Capture the cell that displays the provided text and extract its [x, y] central coordinate. 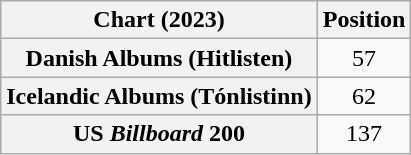
Chart (2023) [159, 20]
137 [364, 134]
62 [364, 96]
Danish Albums (Hitlisten) [159, 58]
US Billboard 200 [159, 134]
Position [364, 20]
57 [364, 58]
Icelandic Albums (Tónlistinn) [159, 96]
